Return [X, Y] of the center of cell containing provided text 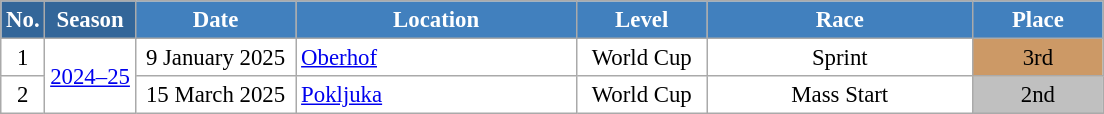
9 January 2025 [216, 58]
No. [23, 20]
Date [216, 20]
15 March 2025 [216, 95]
Level [642, 20]
Sprint [840, 58]
Mass Start [840, 95]
2nd [1038, 95]
1 [23, 58]
Location [436, 20]
Race [840, 20]
Place [1038, 20]
2 [23, 95]
Season [90, 20]
Pokljuka [436, 95]
2024–25 [90, 76]
Oberhof [436, 58]
3rd [1038, 58]
